Determine the (x, y) coordinate at the center of the cell enclosing the given text.  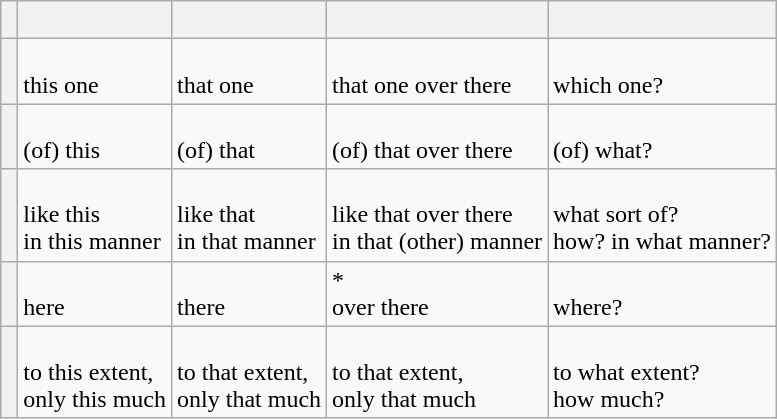
(of) what? (662, 136)
like thisin this manner (95, 215)
to what extent?how much? (662, 372)
which one? (662, 72)
there (250, 294)
where? (662, 294)
that one (250, 72)
what sort of?how? in what manner? (662, 215)
like that over therein that (other) manner (438, 215)
(of) this (95, 136)
like thatin that manner (250, 215)
to this extent,only this much (95, 372)
*over there (438, 294)
this one (95, 72)
that one over there (438, 72)
(of) that over there (438, 136)
(of) that (250, 136)
here (95, 294)
